Locate the cell with the specified text and output its [x, y] center coordinate. 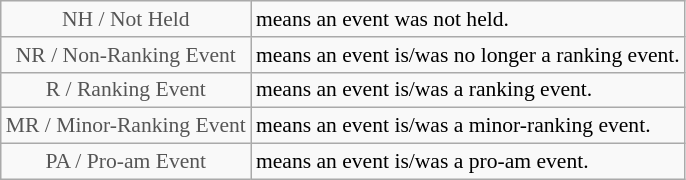
NR / Non-Ranking Event [126, 55]
NH / Not Held [126, 19]
PA / Pro-am Event [126, 162]
means an event is/was no longer a ranking event. [468, 55]
MR / Minor-Ranking Event [126, 126]
R / Ranking Event [126, 90]
means an event is/was a pro-am event. [468, 162]
means an event is/was a ranking event. [468, 90]
means an event is/was a minor-ranking event. [468, 126]
means an event was not held. [468, 19]
